Identify which cell holds the provided text, then report its [X, Y] central coordinate. 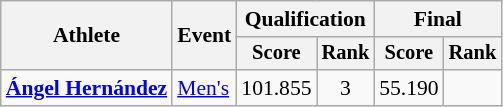
Ángel Hernández [86, 88]
Final [438, 19]
Athlete [86, 36]
Men's [204, 88]
55.190 [408, 88]
3 [346, 88]
Event [204, 36]
Qualification [305, 19]
101.855 [276, 88]
